Provide the [X, Y] coordinate of the cell's center where the given text is located.  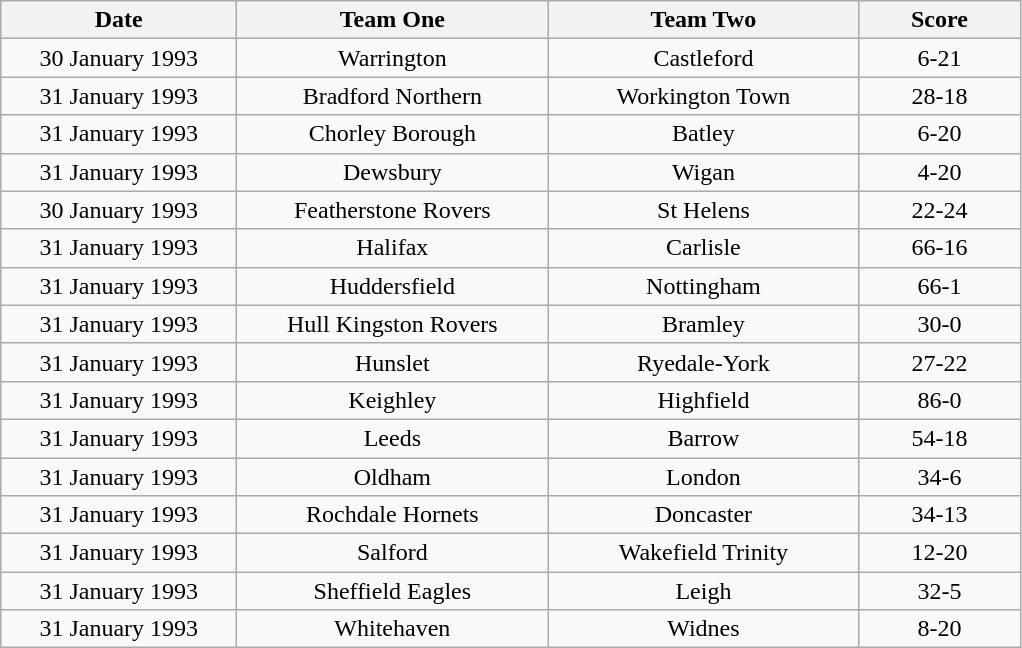
Batley [704, 134]
Highfield [704, 400]
Nottingham [704, 286]
Workington Town [704, 96]
32-5 [940, 591]
54-18 [940, 438]
Wigan [704, 172]
Carlisle [704, 248]
28-18 [940, 96]
Castleford [704, 58]
Dewsbury [392, 172]
Bramley [704, 324]
St Helens [704, 210]
6-21 [940, 58]
Whitehaven [392, 629]
Score [940, 20]
Hull Kingston Rovers [392, 324]
Widnes [704, 629]
Leeds [392, 438]
30-0 [940, 324]
8-20 [940, 629]
Hunslet [392, 362]
Wakefield Trinity [704, 553]
Barrow [704, 438]
London [704, 477]
86-0 [940, 400]
34-6 [940, 477]
Team One [392, 20]
4-20 [940, 172]
Date [119, 20]
66-16 [940, 248]
Rochdale Hornets [392, 515]
Keighley [392, 400]
Oldham [392, 477]
Doncaster [704, 515]
6-20 [940, 134]
Huddersfield [392, 286]
27-22 [940, 362]
Warrington [392, 58]
Ryedale-York [704, 362]
12-20 [940, 553]
Halifax [392, 248]
Sheffield Eagles [392, 591]
Bradford Northern [392, 96]
Team Two [704, 20]
Leigh [704, 591]
Chorley Borough [392, 134]
34-13 [940, 515]
66-1 [940, 286]
Featherstone Rovers [392, 210]
22-24 [940, 210]
Salford [392, 553]
